Provide the (x, y) coordinate of the cell's center where the given text is located.  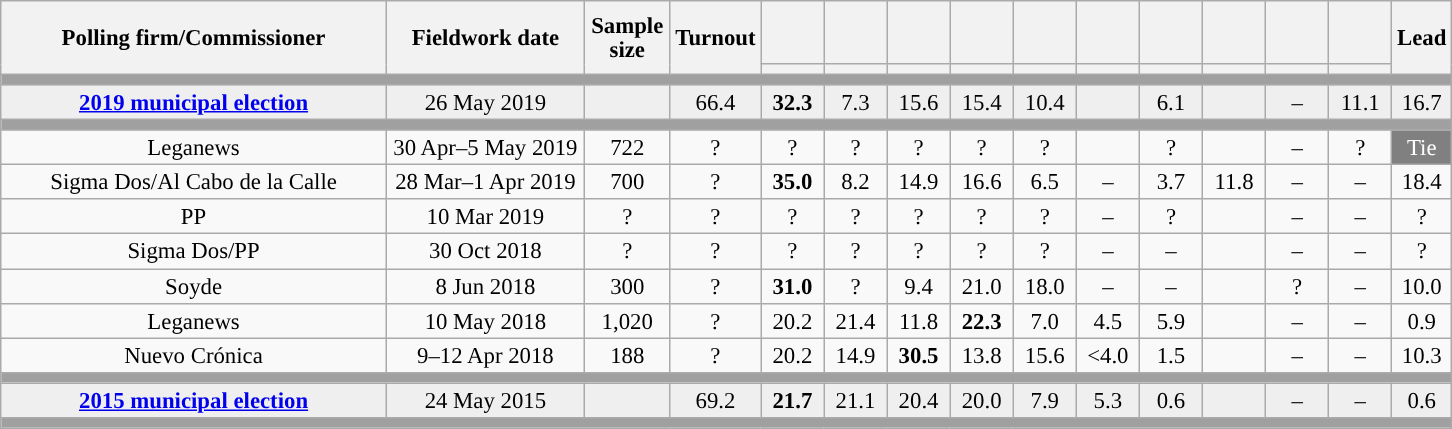
5.9 (1170, 320)
1,020 (627, 320)
15.4 (982, 102)
21.7 (792, 400)
7.3 (856, 102)
22.3 (982, 320)
13.8 (982, 356)
6.5 (1044, 182)
9.4 (918, 286)
188 (627, 356)
8.2 (856, 182)
7.9 (1044, 400)
3.7 (1170, 182)
69.2 (716, 400)
Soyde (194, 286)
Sample size (627, 38)
Sigma Dos/PP (194, 252)
28 Mar–1 Apr 2019 (485, 182)
Polling firm/Commissioner (194, 38)
2015 municipal election (194, 400)
8 Jun 2018 (485, 286)
PP (194, 218)
31.0 (792, 286)
20.4 (918, 400)
32.3 (792, 102)
21.4 (856, 320)
Nuevo Crónica (194, 356)
11.1 (1360, 102)
21.0 (982, 286)
Lead (1422, 38)
300 (627, 286)
10.4 (1044, 102)
700 (627, 182)
30 Apr–5 May 2019 (485, 148)
30.5 (918, 356)
10 May 2018 (485, 320)
5.3 (1108, 400)
18.4 (1422, 182)
20.0 (982, 400)
0.9 (1422, 320)
30 Oct 2018 (485, 252)
10 Mar 2019 (485, 218)
2019 municipal election (194, 102)
10.3 (1422, 356)
722 (627, 148)
9–12 Apr 2018 (485, 356)
6.1 (1170, 102)
10.0 (1422, 286)
<4.0 (1108, 356)
Tie (1422, 148)
66.4 (716, 102)
1.5 (1170, 356)
35.0 (792, 182)
4.5 (1108, 320)
24 May 2015 (485, 400)
Fieldwork date (485, 38)
16.6 (982, 182)
26 May 2019 (485, 102)
Sigma Dos/Al Cabo de la Calle (194, 182)
16.7 (1422, 102)
21.1 (856, 400)
18.0 (1044, 286)
7.0 (1044, 320)
Turnout (716, 38)
